Pinpoint the cell where the given text exists, returning its (X, Y) midpoint coordinate. 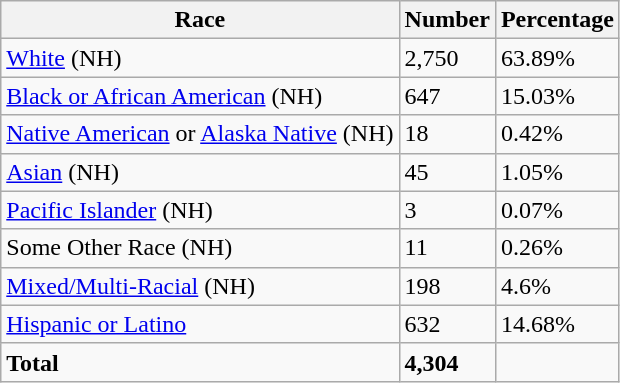
Pacific Islander (NH) (200, 210)
Some Other Race (NH) (200, 248)
11 (447, 248)
14.68% (557, 324)
15.03% (557, 96)
2,750 (447, 58)
Percentage (557, 20)
Black or African American (NH) (200, 96)
White (NH) (200, 58)
632 (447, 324)
Asian (NH) (200, 172)
1.05% (557, 172)
18 (447, 134)
0.42% (557, 134)
0.07% (557, 210)
3 (447, 210)
198 (447, 286)
4,304 (447, 362)
0.26% (557, 248)
647 (447, 96)
Number (447, 20)
63.89% (557, 58)
Race (200, 20)
Native American or Alaska Native (NH) (200, 134)
45 (447, 172)
Total (200, 362)
Mixed/Multi-Racial (NH) (200, 286)
Hispanic or Latino (200, 324)
4.6% (557, 286)
